For the text-containing cell, return its midpoint in [x, y] coordinate format. 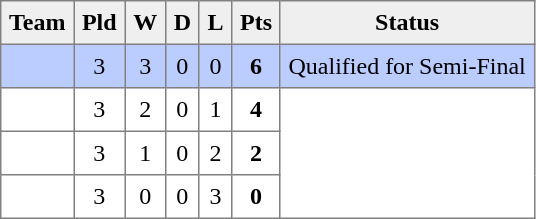
Team [38, 23]
Qualified for Semi-Final [407, 66]
4 [256, 110]
6 [256, 66]
Status [407, 23]
Pld [100, 23]
W [145, 23]
D [182, 23]
L [216, 23]
Pts [256, 23]
